Provide the (x, y) coordinate of the cell's center where the given text is located.  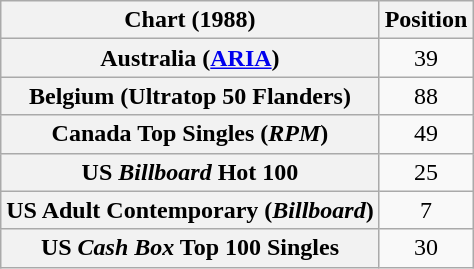
US Billboard Hot 100 (190, 172)
25 (426, 172)
30 (426, 248)
US Adult Contemporary (Billboard) (190, 210)
Belgium (Ultratop 50 Flanders) (190, 96)
49 (426, 134)
Canada Top Singles (RPM) (190, 134)
88 (426, 96)
Chart (1988) (190, 20)
39 (426, 58)
7 (426, 210)
Australia (ARIA) (190, 58)
US Cash Box Top 100 Singles (190, 248)
Position (426, 20)
